From the cell containing the given text, extract its center point as [X, Y] coordinate. 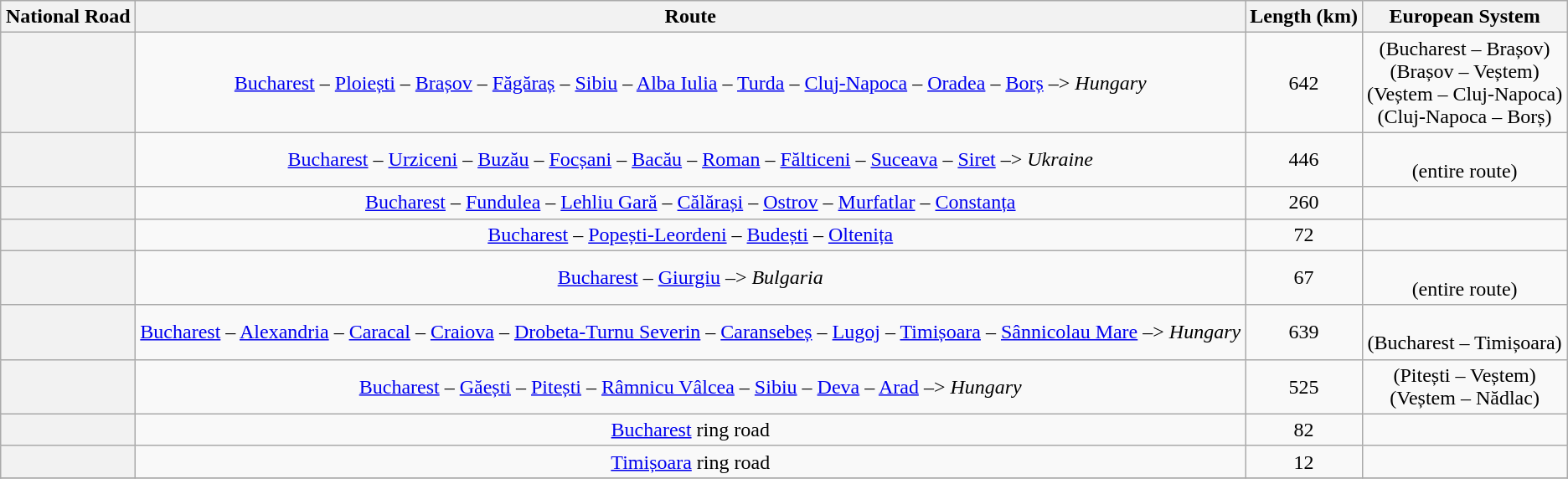
(Pitești – Veștem) (Veștem – Nădlac) [1464, 387]
67 [1304, 278]
446 [1304, 159]
(Bucharest – Brașov) (Brașov – Veștem) (Veștem – Cluj-Napoca) (Cluj-Napoca – Borș) [1464, 82]
Timișoara ring road [690, 461]
Bucharest – Urziceni – Buzău – Focșani – Bacău – Roman – Fălticeni – Suceava – Siret –> Ukraine [690, 159]
72 [1304, 234]
Bucharest – Fundulea – Lehliu Gară – Călărași – Ostrov – Murfatlar – Constanța [690, 203]
525 [1304, 387]
(Bucharest – Timișoara) [1464, 332]
260 [1304, 203]
European System [1464, 17]
82 [1304, 430]
Bucharest – Găești – Pitești – Râmnicu Vâlcea – Sibiu – Deva – Arad –> Hungary [690, 387]
Bucharest – Alexandria – Caracal – Craiova – Drobeta-Turnu Severin – Caransebeș – Lugoj – Timișoara – Sânnicolau Mare –> Hungary [690, 332]
Bucharest – Giurgiu –> Bulgaria [690, 278]
Length (km) [1304, 17]
12 [1304, 461]
Bucharest ring road [690, 430]
National Road [69, 17]
642 [1304, 82]
Bucharest – Ploiești – Brașov – Făgăraș – Sibiu – Alba Iulia – Turda – Cluj-Napoca – Oradea – Borș –> Hungary [690, 82]
639 [1304, 332]
Route [690, 17]
Bucharest – Popești-Leordeni – Budești – Oltenița [690, 234]
